Pinpoint the cell where the given text exists, returning its (x, y) midpoint coordinate. 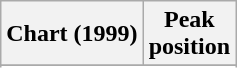
Chart (1999) (72, 34)
Peakposition (189, 34)
